From the cell containing the given text, extract its center point as [x, y] coordinate. 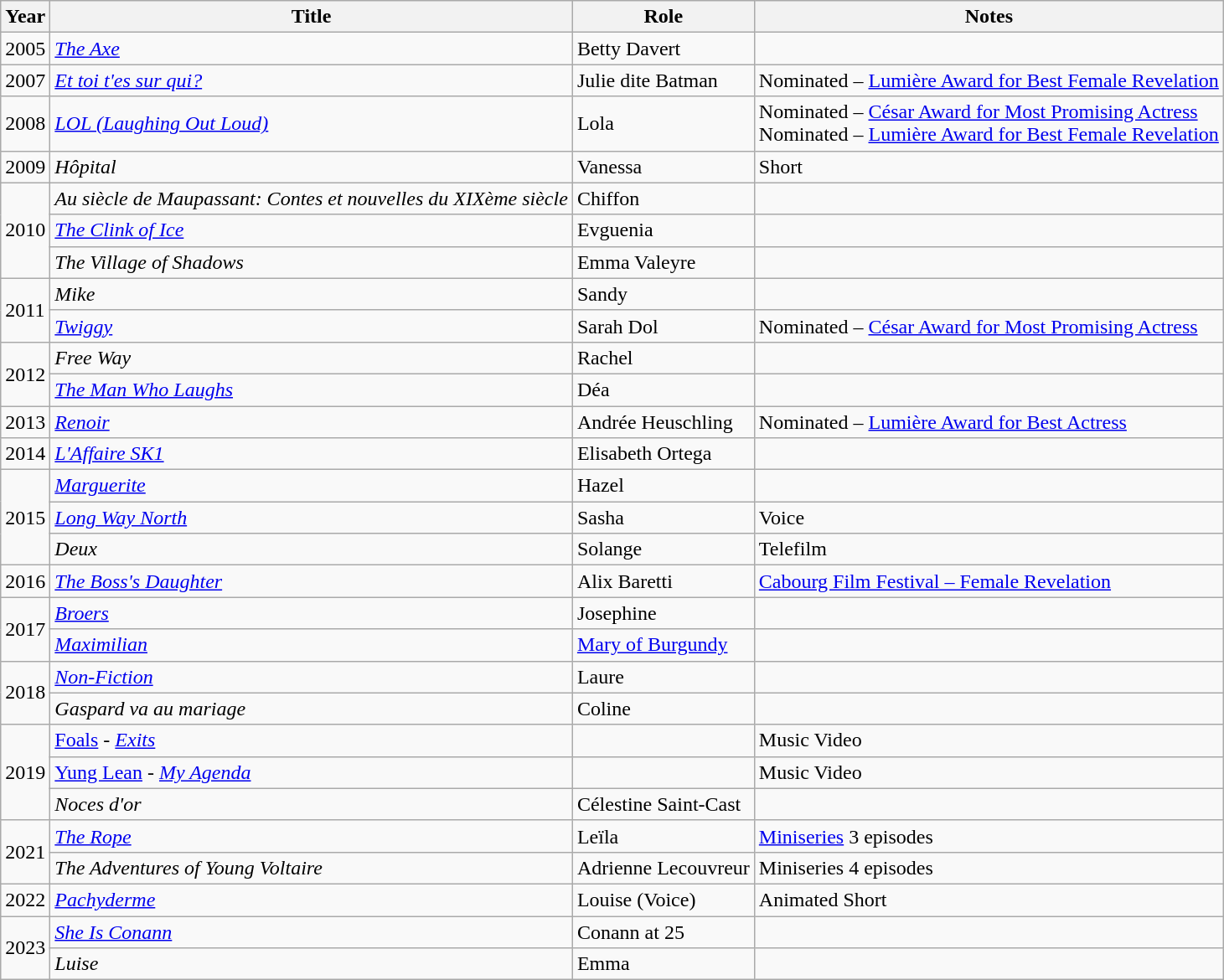
2011 [25, 310]
Adrienne Lecouvreur [664, 868]
The Clink of Ice [312, 230]
The Village of Shadows [312, 262]
Nominated – Lumière Award for Best Actress [989, 421]
Evguenia [664, 230]
Non-Fiction [312, 677]
L'Affaire SK1 [312, 454]
Conann at 25 [664, 932]
Sasha [664, 518]
Rachel [664, 358]
2017 [25, 629]
Marguerite [312, 486]
2023 [25, 948]
Twiggy [312, 326]
Notes [989, 17]
Year [25, 17]
Andrée Heuschling [664, 421]
Hazel [664, 486]
Miniseries 4 episodes [989, 868]
Laure [664, 677]
Mary of Burgundy [664, 645]
Short [989, 167]
Vanessa [664, 167]
Maximilian [312, 645]
Nominated – César Award for Most Promising Actress Nominated – Lumière Award for Best Female Revelation [989, 124]
Julie dite Batman [664, 80]
Yung Lean - My Agenda [312, 772]
Role [664, 17]
LOL (Laughing Out Loud) [312, 124]
Déa [664, 389]
2018 [25, 693]
2005 [25, 49]
Chiffon [664, 199]
Alix Baretti [664, 581]
Mike [312, 294]
Luise [312, 964]
Voice [989, 518]
The Adventures of Young Voltaire [312, 868]
Foals - Exits [312, 740]
Emma Valeyre [664, 262]
Betty Davert [664, 49]
2012 [25, 374]
2022 [25, 900]
2021 [25, 852]
Broers [312, 613]
The Axe [312, 49]
2014 [25, 454]
Long Way North [312, 518]
Animated Short [989, 900]
Sandy [664, 294]
Pachyderme [312, 900]
She Is Conann [312, 932]
Noces d'or [312, 804]
Cabourg Film Festival – Female Revelation [989, 581]
Deux [312, 549]
Elisabeth Ortega [664, 454]
Coline [664, 709]
2008 [25, 124]
Lola [664, 124]
Sarah Dol [664, 326]
2015 [25, 518]
The Rope [312, 836]
Title [312, 17]
Leïla [664, 836]
Josephine [664, 613]
2019 [25, 772]
Hôpital [312, 167]
Telefilm [989, 549]
Gaspard va au mariage [312, 709]
Solange [664, 549]
Célestine Saint-Cast [664, 804]
The Boss's Daughter [312, 581]
Miniseries 3 episodes [989, 836]
Emma [664, 964]
Free Way [312, 358]
Renoir [312, 421]
2016 [25, 581]
Nominated – César Award for Most Promising Actress [989, 326]
2007 [25, 80]
The Man Who Laughs [312, 389]
2013 [25, 421]
2009 [25, 167]
Au siècle de Maupassant: Contes et nouvelles du XIXème siècle [312, 199]
Louise (Voice) [664, 900]
Nominated – Lumière Award for Best Female Revelation [989, 80]
2010 [25, 230]
Et toi t'es sur qui? [312, 80]
